Identify which cell holds the provided text, then report its (x, y) central coordinate. 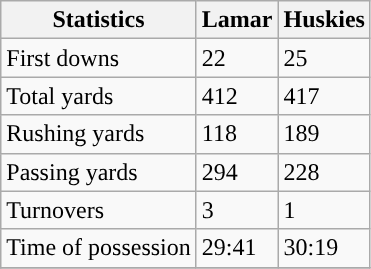
30:19 (324, 248)
22 (237, 58)
Total yards (99, 96)
294 (237, 172)
25 (324, 58)
189 (324, 134)
228 (324, 172)
Rushing yards (99, 134)
Statistics (99, 20)
Time of possession (99, 248)
29:41 (237, 248)
1 (324, 210)
412 (237, 96)
Turnovers (99, 210)
118 (237, 134)
Passing yards (99, 172)
3 (237, 210)
Lamar (237, 20)
417 (324, 96)
Huskies (324, 20)
First downs (99, 58)
